Output the (x, y) coordinate of the center of the cell containing the given text.  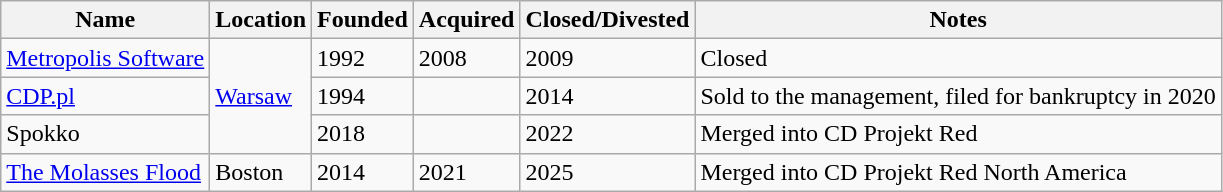
2021 (466, 172)
2009 (608, 58)
Merged into CD Projekt Red (958, 134)
Merged into CD Projekt Red North America (958, 172)
1992 (363, 58)
Metropolis Software (106, 58)
Closed (958, 58)
Notes (958, 20)
Founded (363, 20)
Spokko (106, 134)
Closed/Divested (608, 20)
1994 (363, 96)
CDP.pl (106, 96)
2018 (363, 134)
Location (261, 20)
Warsaw (261, 96)
The Molasses Flood (106, 172)
2008 (466, 58)
Acquired (466, 20)
Boston (261, 172)
Sold to the management, filed for bankruptcy in 2020 (958, 96)
2022 (608, 134)
2025 (608, 172)
Name (106, 20)
